Identify which cell holds the provided text, then report its (X, Y) central coordinate. 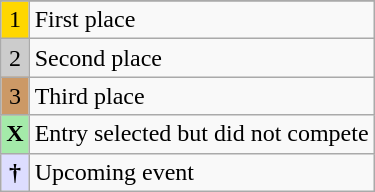
3 (15, 96)
First place (202, 20)
2 (15, 58)
Upcoming event (202, 172)
† (15, 172)
1 (15, 20)
Third place (202, 96)
Second place (202, 58)
Entry selected but did not compete (202, 134)
X (15, 134)
